Return (X, Y) of the center of cell containing provided text 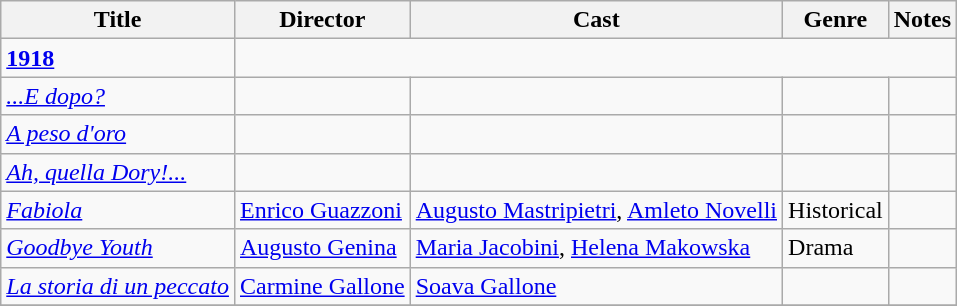
Soava Gallone (596, 286)
La storia di un peccato (118, 286)
1918 (118, 58)
Maria Jacobini, Helena Makowska (596, 248)
Historical (836, 210)
Ah, quella Dory!... (118, 172)
A peso d'oro (118, 134)
Title (118, 20)
Director (322, 20)
Augusto Mastripietri, Amleto Novelli (596, 210)
...E dopo? (118, 96)
Cast (596, 20)
Enrico Guazzoni (322, 210)
Drama (836, 248)
Fabiola (118, 210)
Goodbye Youth (118, 248)
Notes (922, 20)
Augusto Genina (322, 248)
Carmine Gallone (322, 286)
Genre (836, 20)
